Search for the cell housing the specified text and yield its [x, y] center coordinate. 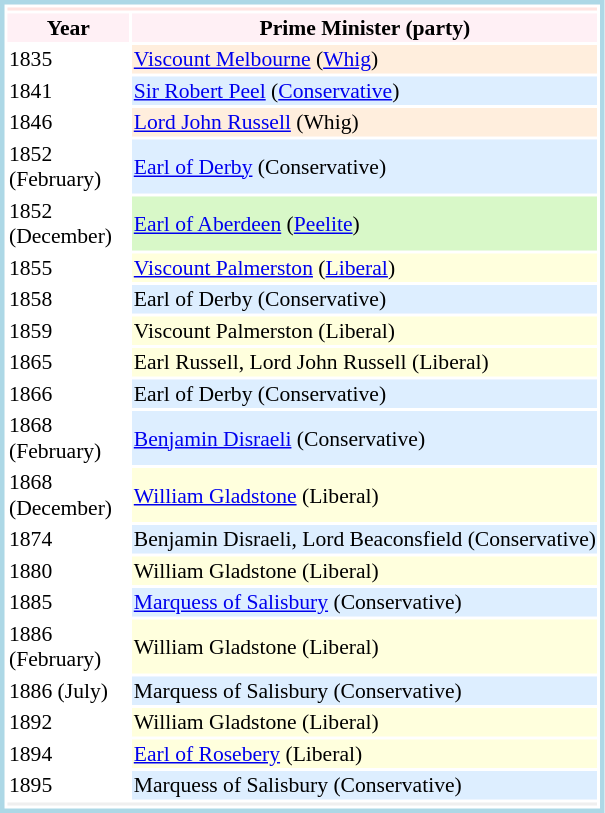
1880 [69, 570]
1866 [69, 394]
Prime Minister (party) [364, 28]
1855 [69, 268]
1868 (February) [69, 438]
1886 (July) [69, 690]
1868 (December) [69, 495]
1841 [69, 90]
1852 (December) [69, 223]
1858 [69, 299]
1874 [69, 539]
1894 [69, 754]
1852 (February) [69, 167]
1859 [69, 330]
Earl Russell, Lord John Russell (Liberal) [364, 362]
1886 (February) [69, 647]
Year [69, 28]
1865 [69, 362]
Benjamin Disraeli, Lord Beaconsfield (Conservative) [364, 539]
1835 [69, 59]
Earl of Aberdeen (Peelite) [364, 223]
Benjamin Disraeli (Conservative) [364, 438]
Lord John Russell (Whig) [364, 122]
Earl of Rosebery (Liberal) [364, 754]
1895 [69, 785]
Sir Robert Peel (Conservative) [364, 90]
1885 [69, 602]
1892 [69, 722]
Viscount Melbourne (Whig) [364, 59]
1846 [69, 122]
